Output the [X, Y] coordinate of the center of the cell containing the given text.  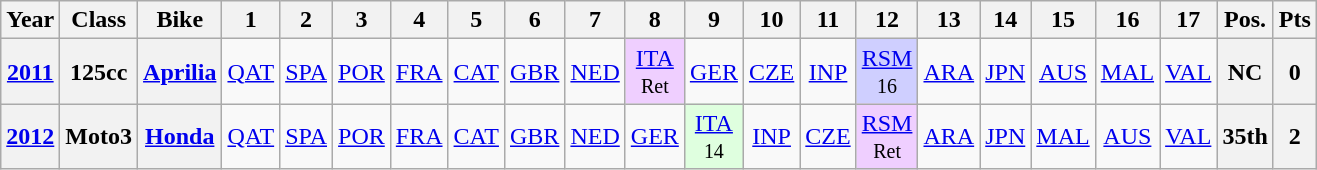
4 [419, 20]
Honda [180, 136]
ITA14 [714, 136]
17 [1188, 20]
2012 [30, 136]
5 [476, 20]
6 [534, 20]
10 [771, 20]
14 [1006, 20]
ITARet [654, 72]
11 [828, 20]
7 [595, 20]
12 [887, 20]
RSMRet [887, 136]
NC [1245, 72]
16 [1127, 20]
9 [714, 20]
125cc [99, 72]
15 [1063, 20]
Year [30, 20]
1 [251, 20]
Pts [1294, 20]
2011 [30, 72]
0 [1294, 72]
Pos. [1245, 20]
RSM16 [887, 72]
Aprilia [180, 72]
35th [1245, 136]
Moto3 [99, 136]
8 [654, 20]
13 [949, 20]
3 [362, 20]
Bike [180, 20]
Class [99, 20]
